Pinpoint the cell where the given text exists, returning its [x, y] midpoint coordinate. 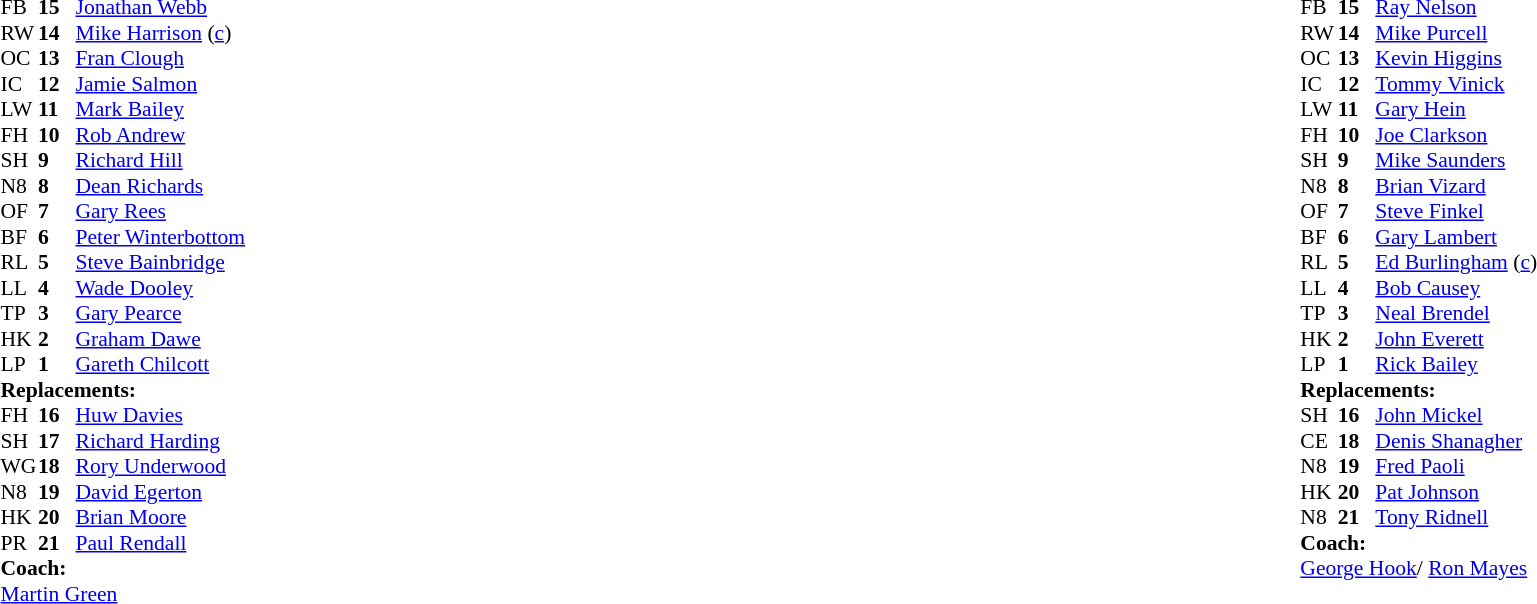
Peter Winterbottom [161, 237]
John Mickel [1456, 415]
Fran Clough [161, 59]
Richard Hill [161, 161]
CE [1319, 441]
Mark Bailey [161, 109]
Brian Moore [161, 517]
Gary Pearce [161, 313]
Gary Rees [161, 211]
Neal Brendel [1456, 313]
Tommy Vinick [1456, 84]
Wade Dooley [161, 288]
Gary Lambert [1456, 237]
Fred Paoli [1456, 467]
PR [19, 543]
Rob Andrew [161, 135]
Graham Dawe [161, 339]
Mike Saunders [1456, 161]
Mike Harrison (c) [161, 33]
Brian Vizard [1456, 186]
Ed Burlingham (c) [1456, 263]
Gareth Chilcott [161, 365]
Richard Harding [161, 441]
David Egerton [161, 492]
George Hook/ Ron Mayes [1418, 569]
Bob Causey [1456, 288]
Paul Rendall [161, 543]
Kevin Higgins [1456, 59]
Steve Bainbridge [161, 263]
Mike Purcell [1456, 33]
Gary Hein [1456, 109]
Dean Richards [161, 186]
Steve Finkel [1456, 211]
WG [19, 467]
17 [57, 441]
Rick Bailey [1456, 365]
John Everett [1456, 339]
Huw Davies [161, 415]
Denis Shanagher [1456, 441]
Rory Underwood [161, 467]
Jamie Salmon [161, 84]
Joe Clarkson [1456, 135]
Tony Ridnell [1456, 517]
Pat Johnson [1456, 492]
